Capture the cell that displays the provided text and extract its [X, Y] central coordinate. 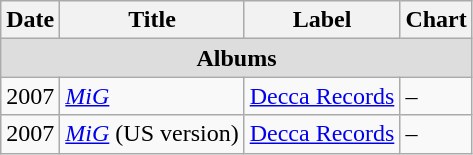
Title [152, 20]
Chart [436, 20]
MiG [152, 96]
Label [322, 20]
Albums [236, 58]
Date [30, 20]
MiG (US version) [152, 134]
